Return (x, y) of the center of cell containing provided text 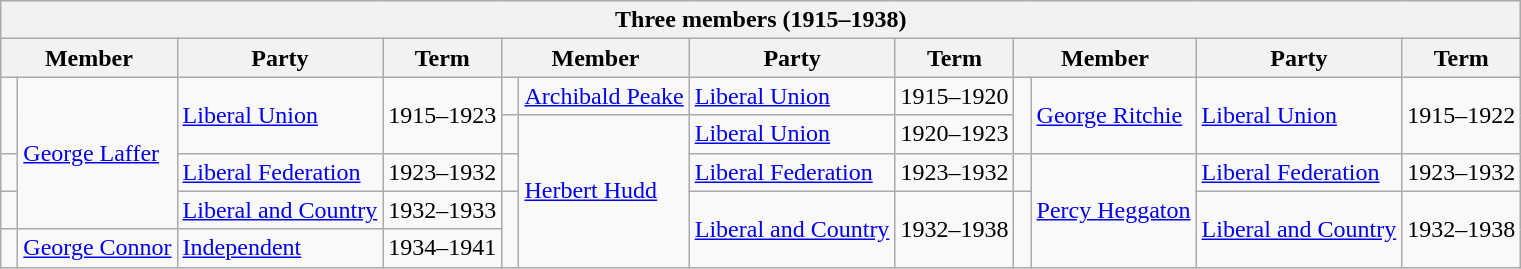
George Connor (98, 248)
1932–1933 (442, 210)
George Laffer (98, 153)
George Ritchie (1114, 115)
1934–1941 (442, 248)
Independent (280, 248)
Herbert Hudd (604, 191)
Three members (1915–1938) (761, 20)
1915–1920 (954, 96)
Archibald Peake (604, 96)
1915–1922 (1462, 115)
1920–1923 (954, 134)
1915–1923 (442, 115)
Percy Heggaton (1114, 210)
